Identify which cell holds the provided text, then report its [X, Y] central coordinate. 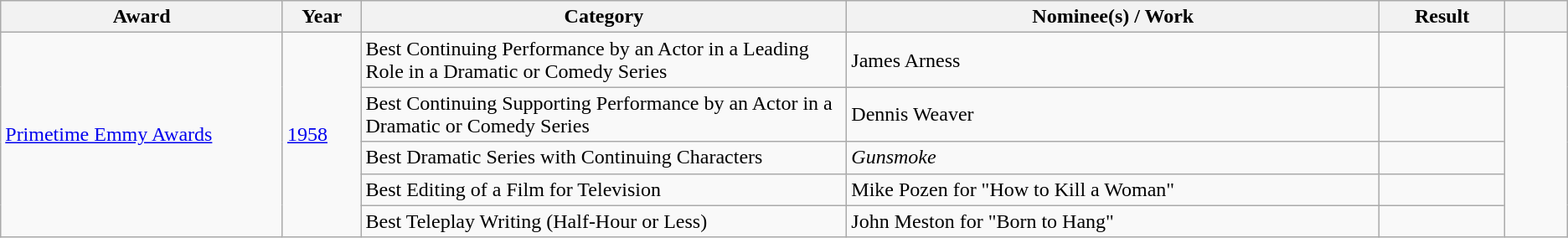
John Meston for "Born to Hang" [1113, 221]
Best Editing of a Film for Television [604, 189]
Best Dramatic Series with Continuing Characters [604, 158]
Dennis Weaver [1113, 114]
Best Teleplay Writing (Half-Hour or Less) [604, 221]
Primetime Emmy Awards [142, 135]
Award [142, 17]
Mike Pozen for "How to Kill a Woman" [1113, 189]
Category [604, 17]
1958 [322, 135]
James Arness [1113, 60]
Gunsmoke [1113, 158]
Best Continuing Supporting Performance by an Actor in a Dramatic or Comedy Series [604, 114]
Nominee(s) / Work [1113, 17]
Result [1442, 17]
Best Continuing Performance by an Actor in a Leading Role in a Dramatic or Comedy Series [604, 60]
Year [322, 17]
